Identify which cell holds the provided text, then report its [x, y] central coordinate. 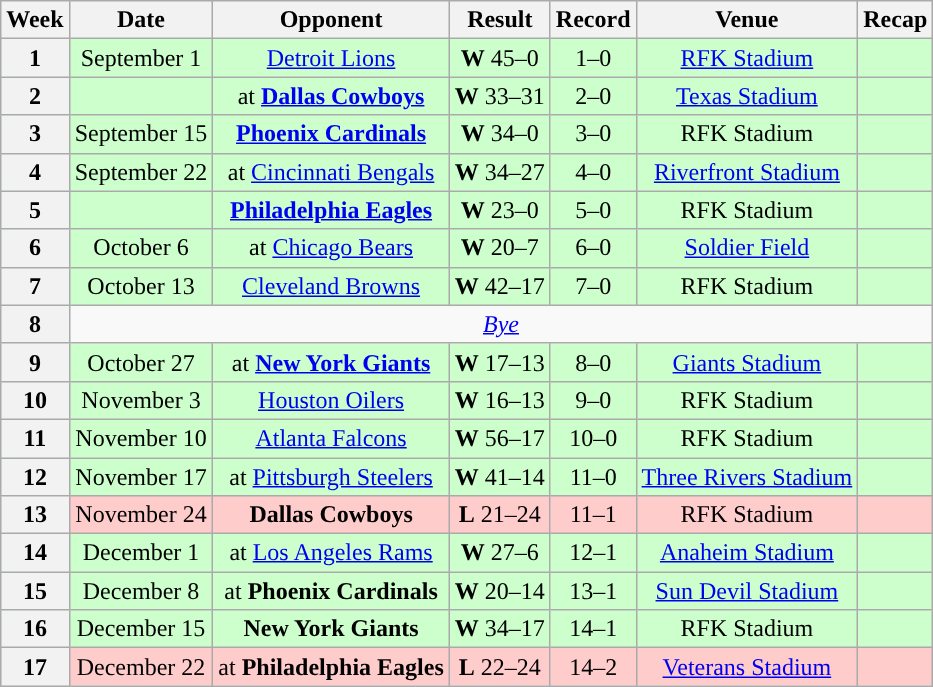
2 [35, 96]
at Los Angeles Rams [331, 553]
Bye [501, 324]
W 17–13 [500, 362]
5–0 [593, 210]
Date [141, 20]
13 [35, 515]
1 [35, 58]
W 56–17 [500, 438]
Result [500, 20]
1–0 [593, 58]
14 [35, 553]
W 33–31 [500, 96]
Texas Stadium [747, 96]
New York Giants [331, 629]
December 22 [141, 667]
Giants Stadium [747, 362]
Dallas Cowboys [331, 515]
Philadelphia Eagles [331, 210]
W 34–27 [500, 172]
W 23–0 [500, 210]
Veterans Stadium [747, 667]
7–0 [593, 286]
November 17 [141, 477]
W 42–17 [500, 286]
11–1 [593, 515]
at Chicago Bears [331, 248]
Opponent [331, 20]
12–1 [593, 553]
L 22–24 [500, 667]
November 10 [141, 438]
16 [35, 629]
Anaheim Stadium [747, 553]
14–2 [593, 667]
9–0 [593, 400]
2–0 [593, 96]
12 [35, 477]
8 [35, 324]
15 [35, 591]
14–1 [593, 629]
17 [35, 667]
W 20–7 [500, 248]
4 [35, 172]
September 1 [141, 58]
Venue [747, 20]
11–0 [593, 477]
L 21–24 [500, 515]
10–0 [593, 438]
Atlanta Falcons [331, 438]
at Philadelphia Eagles [331, 667]
3–0 [593, 134]
W 16–13 [500, 400]
November 3 [141, 400]
Sun Devil Stadium [747, 591]
W 20–14 [500, 591]
at Pittsburgh Steelers [331, 477]
13–1 [593, 591]
W 27–6 [500, 553]
at Phoenix Cardinals [331, 591]
September 15 [141, 134]
Recap [896, 20]
Soldier Field [747, 248]
10 [35, 400]
W 41–14 [500, 477]
December 8 [141, 591]
December 1 [141, 553]
at New York Giants [331, 362]
Houston Oilers [331, 400]
Phoenix Cardinals [331, 134]
4–0 [593, 172]
9 [35, 362]
Cleveland Browns [331, 286]
Three Rivers Stadium [747, 477]
7 [35, 286]
October 27 [141, 362]
8–0 [593, 362]
December 15 [141, 629]
October 6 [141, 248]
3 [35, 134]
6–0 [593, 248]
October 13 [141, 286]
November 24 [141, 515]
Detroit Lions [331, 58]
Week [35, 20]
5 [35, 210]
11 [35, 438]
W 34–17 [500, 629]
W 45–0 [500, 58]
September 22 [141, 172]
W 34–0 [500, 134]
6 [35, 248]
Record [593, 20]
Riverfront Stadium [747, 172]
at Cincinnati Bengals [331, 172]
at Dallas Cowboys [331, 96]
